Scan for the cell matching the given text and deliver its (X, Y) coordinate at center. 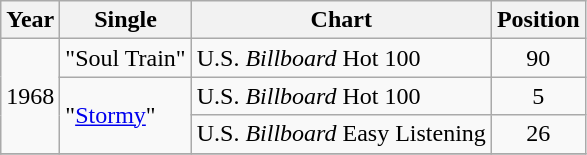
5 (538, 96)
26 (538, 134)
U.S. Billboard Easy Listening (341, 134)
Position (538, 20)
"Stormy" (126, 115)
"Soul Train" (126, 58)
1968 (30, 96)
Year (30, 20)
Chart (341, 20)
Single (126, 20)
90 (538, 58)
